Extract the [x, y] coordinate from the center of the cell holding the provided text.  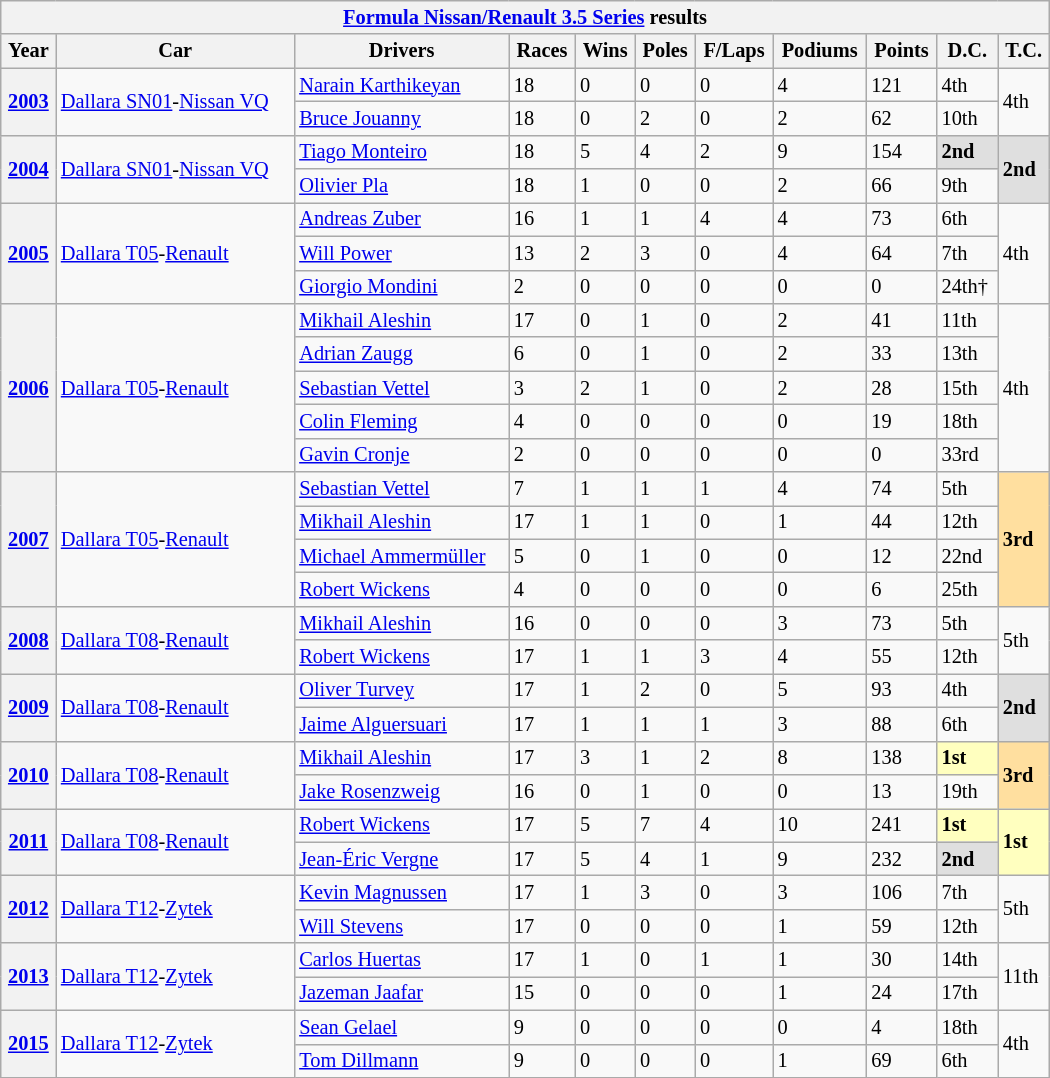
232 [901, 859]
15th [968, 388]
2011 [28, 842]
Points [901, 51]
Car [175, 51]
44 [901, 522]
Races [542, 51]
9th [968, 186]
241 [901, 825]
13th [968, 354]
Year [28, 51]
Tom Dillmann [402, 1061]
2013 [28, 976]
Sean Gelael [402, 1027]
19 [901, 421]
2003 [28, 102]
Wins [605, 51]
24 [901, 993]
Jake Rosenzweig [402, 791]
12 [901, 556]
121 [901, 85]
2004 [28, 168]
Kevin Magnussen [402, 892]
17th [968, 993]
Andreas Zuber [402, 219]
2006 [28, 387]
10 [820, 825]
41 [901, 320]
Will Power [402, 253]
Will Stevens [402, 926]
2007 [28, 540]
64 [901, 253]
Jaime Alguersuari [402, 724]
74 [901, 489]
Jazeman Jaafar [402, 993]
Gavin Cronje [402, 455]
106 [901, 892]
D.C. [968, 51]
138 [901, 758]
Podiums [820, 51]
Colin Fleming [402, 421]
Giorgio Mondini [402, 287]
88 [901, 724]
93 [901, 690]
Bruce Jouanny [402, 118]
T.C. [1024, 51]
Poles [665, 51]
8 [820, 758]
154 [901, 152]
10th [968, 118]
Carlos Huertas [402, 960]
30 [901, 960]
Michael Ammermüller [402, 556]
59 [901, 926]
62 [901, 118]
2008 [28, 640]
2009 [28, 706]
2012 [28, 908]
19th [968, 791]
33 [901, 354]
2010 [28, 774]
14th [968, 960]
Narain Karthikeyan [402, 85]
33rd [968, 455]
55 [901, 657]
66 [901, 186]
69 [901, 1061]
2005 [28, 252]
Tiago Monteiro [402, 152]
28 [901, 388]
Jean-Éric Vergne [402, 859]
15 [542, 993]
F/Laps [734, 51]
Adrian Zaugg [402, 354]
22nd [968, 556]
Olivier Pla [402, 186]
Drivers [402, 51]
25th [968, 589]
2015 [28, 1044]
Formula Nissan/Renault 3.5 Series results [525, 17]
Oliver Turvey [402, 690]
24th† [968, 287]
